Detect which cell encompasses the target text, then output its (x, y) center coordinate. 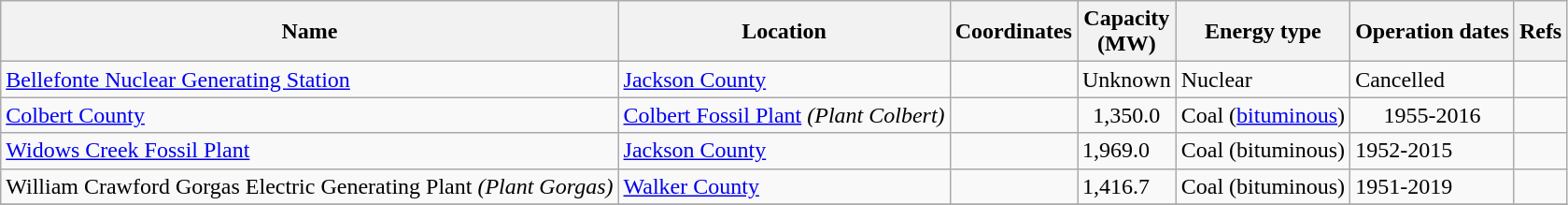
Refs (1540, 32)
1,416.7 (1127, 186)
Nuclear (1263, 80)
Operation dates (1433, 32)
Energy type (1263, 32)
1955-2016 (1433, 115)
Bellefonte Nuclear Generating Station (310, 80)
Name (310, 32)
Cancelled (1433, 80)
Walker County (784, 186)
1,969.0 (1127, 151)
Colbert County (310, 115)
Widows Creek Fossil Plant (310, 151)
1951-2019 (1433, 186)
William Crawford Gorgas Electric Generating Plant (Plant Gorgas) (310, 186)
1,350.0 (1127, 115)
1952-2015 (1433, 151)
Coordinates (1013, 32)
Location (784, 32)
Colbert Fossil Plant (Plant Colbert) (784, 115)
Unknown (1127, 80)
Capacity(MW) (1127, 32)
